Scan for the cell matching the given text and deliver its (X, Y) coordinate at center. 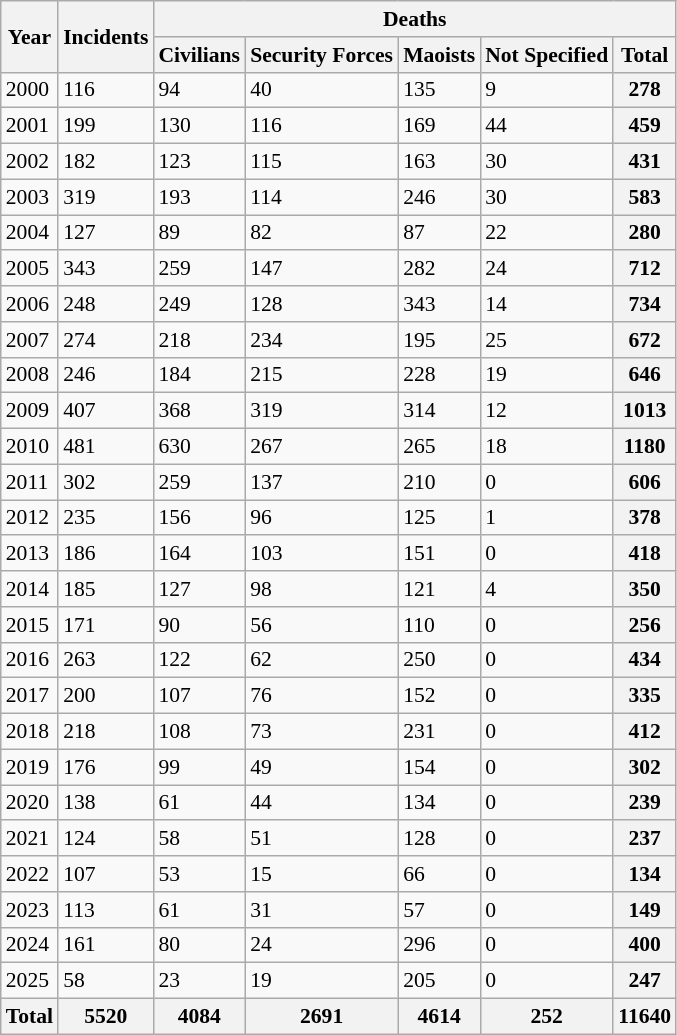
459 (644, 126)
31 (322, 910)
278 (644, 90)
76 (322, 696)
73 (322, 732)
82 (322, 233)
110 (439, 625)
99 (199, 767)
210 (439, 482)
Year (30, 36)
98 (322, 589)
481 (106, 447)
182 (106, 162)
114 (322, 197)
124 (106, 839)
368 (199, 411)
256 (644, 625)
2002 (30, 162)
231 (439, 732)
164 (199, 554)
2019 (30, 767)
237 (644, 839)
2017 (30, 696)
314 (439, 411)
2011 (30, 482)
2008 (30, 375)
434 (644, 660)
431 (644, 162)
154 (439, 767)
280 (644, 233)
418 (644, 554)
122 (199, 660)
113 (106, 910)
96 (322, 518)
400 (644, 945)
161 (106, 945)
583 (644, 197)
335 (644, 696)
2001 (30, 126)
149 (644, 910)
87 (439, 233)
66 (439, 874)
108 (199, 732)
2015 (30, 625)
200 (106, 696)
4 (546, 589)
2013 (30, 554)
407 (106, 411)
296 (439, 945)
163 (439, 162)
2691 (322, 1017)
2025 (30, 981)
2022 (30, 874)
51 (322, 839)
250 (439, 660)
606 (644, 482)
2014 (30, 589)
2023 (30, 910)
2012 (30, 518)
267 (322, 447)
171 (106, 625)
672 (644, 340)
247 (644, 981)
1 (546, 518)
263 (106, 660)
11640 (644, 1017)
2007 (30, 340)
Maoists (439, 55)
137 (322, 482)
350 (644, 589)
62 (322, 660)
90 (199, 625)
2003 (30, 197)
630 (199, 447)
123 (199, 162)
193 (199, 197)
239 (644, 803)
228 (439, 375)
195 (439, 340)
Deaths (414, 19)
15 (322, 874)
12 (546, 411)
56 (322, 625)
2024 (30, 945)
169 (439, 126)
249 (199, 304)
Not Specified (546, 55)
205 (439, 981)
176 (106, 767)
2020 (30, 803)
184 (199, 375)
2016 (30, 660)
5520 (106, 1017)
199 (106, 126)
2021 (30, 839)
121 (439, 589)
248 (106, 304)
156 (199, 518)
80 (199, 945)
9 (546, 90)
2006 (30, 304)
186 (106, 554)
125 (439, 518)
185 (106, 589)
25 (546, 340)
2000 (30, 90)
234 (322, 340)
57 (439, 910)
378 (644, 518)
22 (546, 233)
265 (439, 447)
40 (322, 90)
2004 (30, 233)
Security Forces (322, 55)
53 (199, 874)
94 (199, 90)
23 (199, 981)
115 (322, 162)
152 (439, 696)
89 (199, 233)
734 (644, 304)
14 (546, 304)
1013 (644, 411)
138 (106, 803)
135 (439, 90)
646 (644, 375)
412 (644, 732)
2018 (30, 732)
130 (199, 126)
2005 (30, 269)
2009 (30, 411)
2010 (30, 447)
147 (322, 269)
103 (322, 554)
274 (106, 340)
18 (546, 447)
1180 (644, 447)
Civilians (199, 55)
49 (322, 767)
4614 (439, 1017)
252 (546, 1017)
4084 (199, 1017)
235 (106, 518)
Incidents (106, 36)
215 (322, 375)
282 (439, 269)
151 (439, 554)
712 (644, 269)
